Return the [x, y] coordinate for the center point of the cell that contains the specified text.  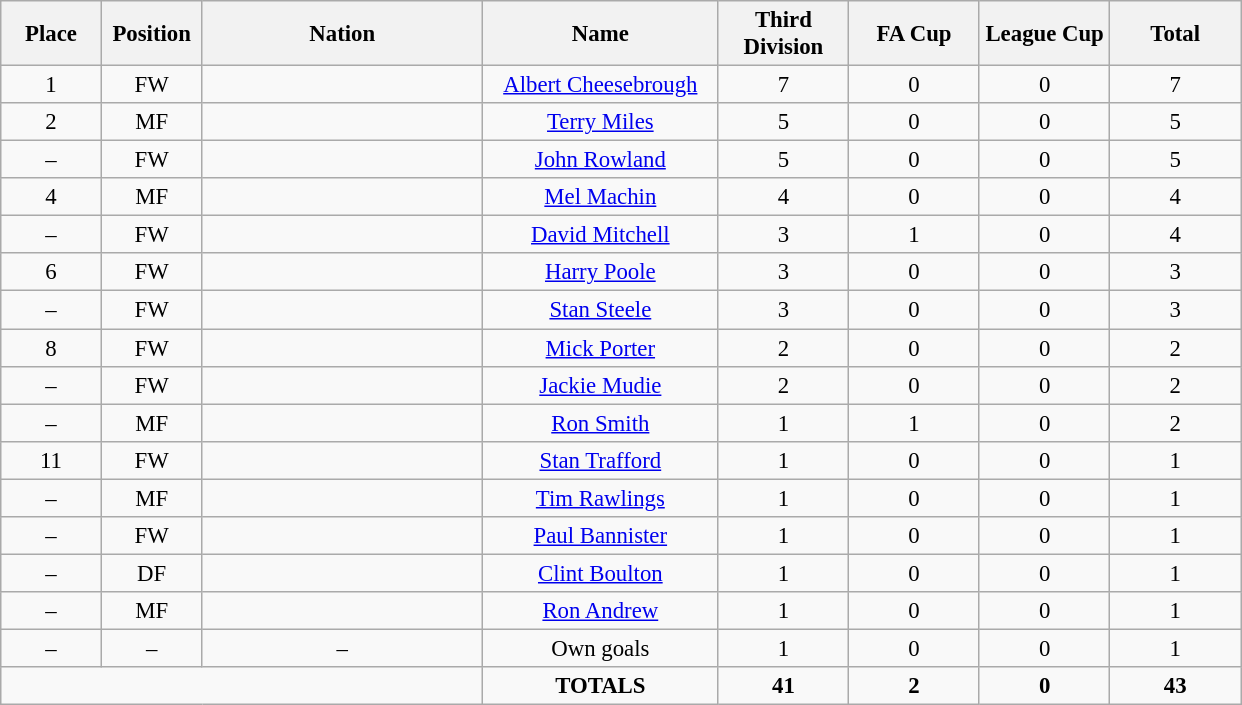
Ron Andrew [601, 611]
8 [52, 348]
Place [52, 34]
David Mitchell [601, 235]
Mel Machin [601, 197]
John Rowland [601, 160]
Total [1176, 34]
Albert Cheesebrough [601, 85]
11 [52, 460]
Mick Porter [601, 348]
6 [52, 273]
DF [152, 573]
43 [1176, 686]
Nation [342, 34]
Clint Boulton [601, 573]
Position [152, 34]
Paul Bannister [601, 536]
TOTALS [601, 686]
Stan Steele [601, 310]
Jackie Mudie [601, 385]
League Cup [1044, 34]
FA Cup [914, 34]
Third Division [784, 34]
Name [601, 34]
Harry Poole [601, 273]
Ron Smith [601, 423]
Own goals [601, 648]
Stan Trafford [601, 460]
41 [784, 686]
Terry Miles [601, 122]
Tim Rawlings [601, 498]
